Search for the cell housing the specified text and yield its (x, y) center coordinate. 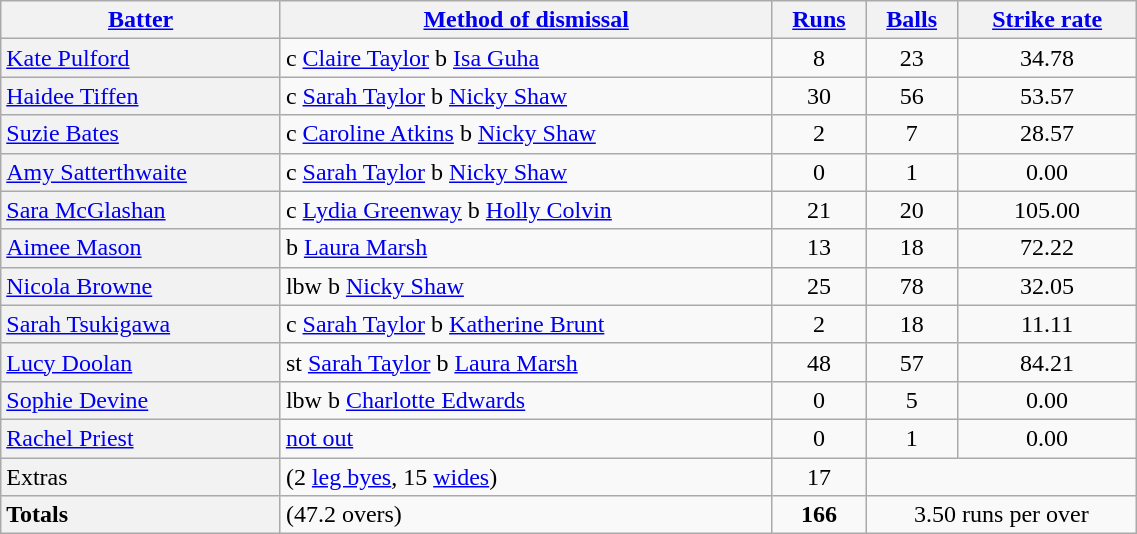
34.78 (1046, 58)
Strike rate (1046, 20)
Sara McGlashan (141, 210)
32.05 (1046, 286)
8 (819, 58)
Nicola Browne (141, 286)
56 (912, 96)
48 (819, 362)
lbw b Nicky Shaw (526, 286)
Suzie Bates (141, 134)
21 (819, 210)
Lucy Doolan (141, 362)
Aimee Mason (141, 248)
(47.2 overs) (526, 515)
Extras (141, 477)
b Laura Marsh (526, 248)
Sarah Tsukigawa (141, 324)
11.11 (1046, 324)
23 (912, 58)
13 (819, 248)
st Sarah Taylor b Laura Marsh (526, 362)
3.50 runs per over (1002, 515)
53.57 (1046, 96)
(2 leg byes, 15 wides) (526, 477)
Batter (141, 20)
84.21 (1046, 362)
78 (912, 286)
30 (819, 96)
5 (912, 400)
17 (819, 477)
25 (819, 286)
c Caroline Atkins b Nicky Shaw (526, 134)
57 (912, 362)
c Sarah Taylor b Katherine Brunt (526, 324)
Totals (141, 515)
Method of dismissal (526, 20)
c Lydia Greenway b Holly Colvin (526, 210)
Haidee Tiffen (141, 96)
28.57 (1046, 134)
Amy Satterthwaite (141, 172)
not out (526, 438)
c Claire Taylor b Isa Guha (526, 58)
20 (912, 210)
Kate Pulford (141, 58)
Sophie Devine (141, 400)
105.00 (1046, 210)
Balls (912, 20)
166 (819, 515)
72.22 (1046, 248)
Runs (819, 20)
7 (912, 134)
Rachel Priest (141, 438)
lbw b Charlotte Edwards (526, 400)
